Return the (x, y) coordinate for the center point of the cell that contains the specified text.  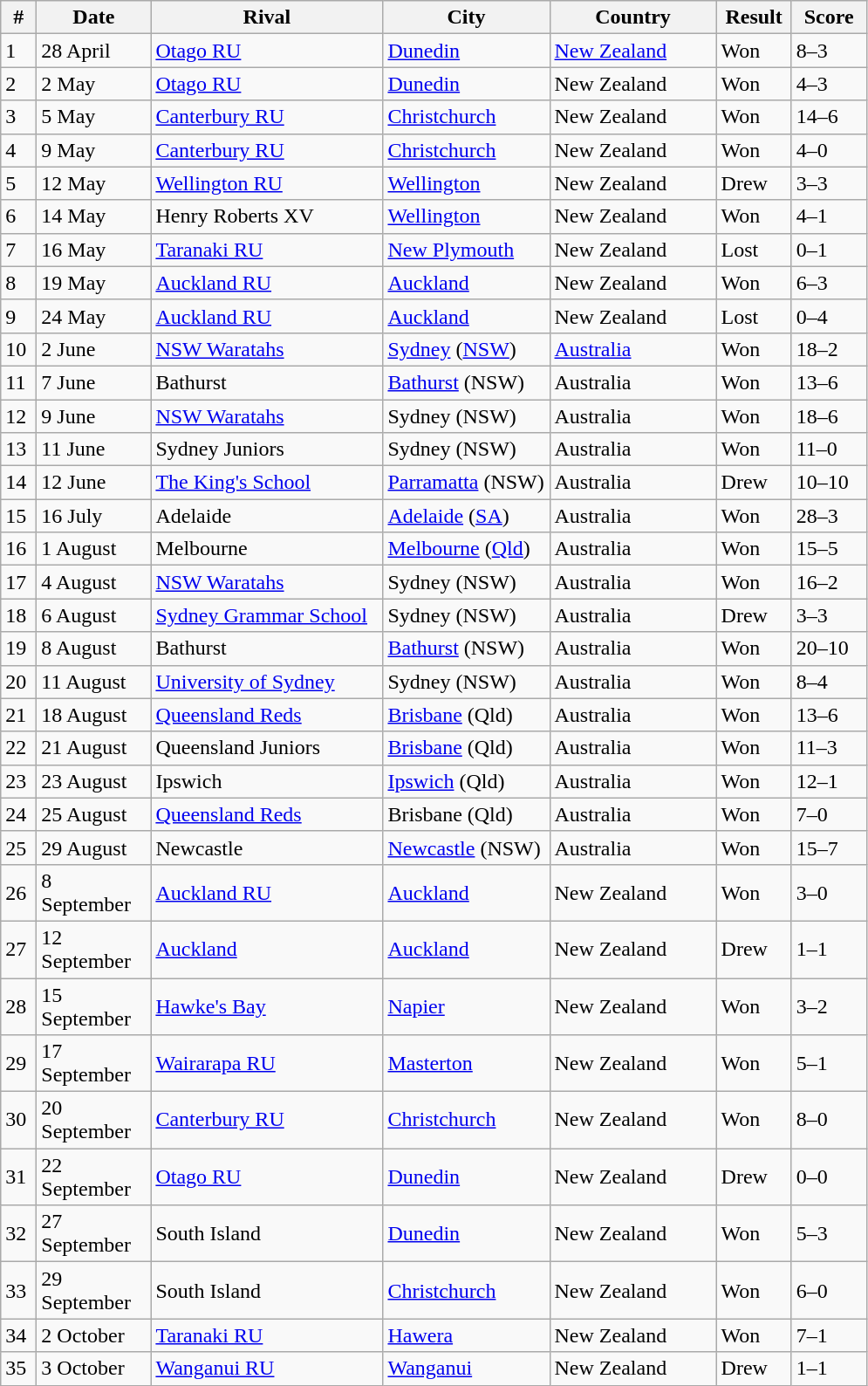
Rival (267, 17)
5 May (94, 117)
Parramatta (NSW) (466, 483)
8 September (94, 892)
7–0 (829, 814)
24 May (94, 316)
2 (19, 84)
24 (19, 814)
Napier (466, 1005)
29 August (94, 847)
Wellington RU (267, 183)
Sydney Juniors (267, 449)
25 August (94, 814)
28 April (94, 51)
9 June (94, 416)
Melbourne (267, 549)
11 June (94, 449)
5–3 (829, 1234)
22 (19, 748)
The King's School (267, 483)
23 August (94, 781)
1 (19, 51)
Newcastle (267, 847)
31 (19, 1177)
19 (19, 648)
Score (829, 17)
Ipswich (Qld) (466, 781)
7 (19, 250)
20 September (94, 1121)
6–0 (829, 1290)
30 (19, 1121)
7–1 (829, 1335)
Henry Roberts XV (267, 216)
17 (19, 582)
12–1 (829, 781)
8 (19, 283)
3–2 (829, 1005)
Date (94, 17)
4 (19, 150)
2 May (94, 84)
15 (19, 516)
12 (19, 416)
16 July (94, 516)
13 (19, 449)
2 June (94, 349)
Wanganui RU (267, 1369)
Sydney Grammar School (267, 615)
Wanganui (466, 1369)
9 May (94, 150)
11 August (94, 682)
16 May (94, 250)
0–4 (829, 316)
4 August (94, 582)
14–6 (829, 117)
14 (19, 483)
Newcastle (NSW) (466, 847)
University of Sydney (267, 682)
Hawera (466, 1335)
11–3 (829, 748)
3 (19, 117)
14 May (94, 216)
18 August (94, 715)
Hawke's Bay (267, 1005)
Adelaide (267, 516)
8 August (94, 648)
16–2 (829, 582)
21 August (94, 748)
9 (19, 316)
10–10 (829, 483)
0–0 (829, 1177)
16 (19, 549)
4–1 (829, 216)
15–5 (829, 549)
22 September (94, 1177)
18 (19, 615)
8–3 (829, 51)
3–0 (829, 892)
12 September (94, 950)
New Plymouth (466, 250)
27 (19, 950)
6 (19, 216)
6 August (94, 615)
28–3 (829, 516)
20–10 (829, 648)
Masterton (466, 1063)
29 (19, 1063)
# (19, 17)
28 (19, 1005)
Adelaide (SA) (466, 516)
Wairarapa RU (267, 1063)
10 (19, 349)
33 (19, 1290)
0–1 (829, 250)
17 September (94, 1063)
11 (19, 382)
18–2 (829, 349)
Melbourne (Qld) (466, 549)
32 (19, 1234)
15–7 (829, 847)
18–6 (829, 416)
26 (19, 892)
34 (19, 1335)
2 October (94, 1335)
21 (19, 715)
19 May (94, 283)
25 (19, 847)
15 September (94, 1005)
1 August (94, 549)
Queensland Juniors (267, 748)
29 September (94, 1290)
City (466, 17)
20 (19, 682)
Ipswich (267, 781)
27 September (94, 1234)
Country (633, 17)
3 October (94, 1369)
12 June (94, 483)
8–4 (829, 682)
11–0 (829, 449)
4–3 (829, 84)
5 (19, 183)
35 (19, 1369)
4–0 (829, 150)
5–1 (829, 1063)
6–3 (829, 283)
8–0 (829, 1121)
12 May (94, 183)
23 (19, 781)
Result (754, 17)
7 June (94, 382)
